Extract the (x, y) coordinate from the center of the cell holding the provided text.  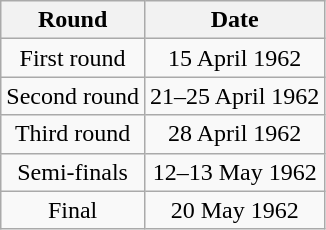
12–13 May 1962 (234, 172)
21–25 April 1962 (234, 96)
28 April 1962 (234, 134)
15 April 1962 (234, 58)
Final (73, 210)
Date (234, 20)
Second round (73, 96)
Third round (73, 134)
20 May 1962 (234, 210)
Round (73, 20)
First round (73, 58)
Semi-finals (73, 172)
